Capture the cell that displays the provided text and extract its [x, y] central coordinate. 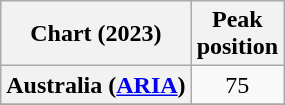
Peakposition [237, 34]
75 [237, 85]
Chart (2023) [96, 34]
Australia (ARIA) [96, 85]
